Extract the [x, y] coordinate from the center of the cell holding the provided text.  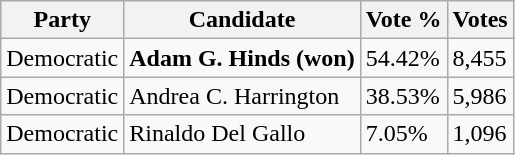
54.42% [404, 58]
7.05% [404, 134]
5,986 [480, 96]
Andrea C. Harrington [242, 96]
Votes [480, 20]
Candidate [242, 20]
Rinaldo Del Gallo [242, 134]
38.53% [404, 96]
Vote % [404, 20]
Party [62, 20]
Adam G. Hinds (won) [242, 58]
8,455 [480, 58]
1,096 [480, 134]
